Scan for the cell matching the given text and deliver its [x, y] coordinate at center. 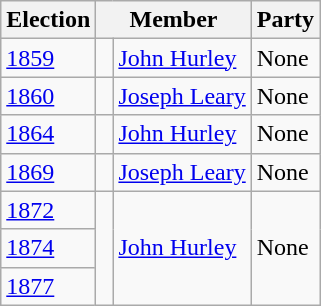
1874 [48, 248]
1860 [48, 96]
Election [48, 20]
Member [174, 20]
1869 [48, 172]
Party [285, 20]
1859 [48, 58]
1877 [48, 286]
1864 [48, 134]
1872 [48, 210]
